Output the [X, Y] coordinate of the center of the cell containing the given text.  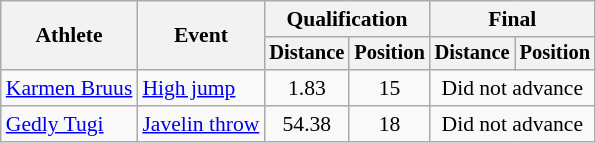
54.38 [306, 124]
Event [200, 36]
1.83 [306, 88]
Karmen Bruus [70, 88]
Gedly Tugi [70, 124]
Final [512, 19]
Javelin throw [200, 124]
Athlete [70, 36]
18 [389, 124]
Qualification [346, 19]
15 [389, 88]
High jump [200, 88]
